Find where the given text appears and provide that cell's center as [x, y] coordinate. 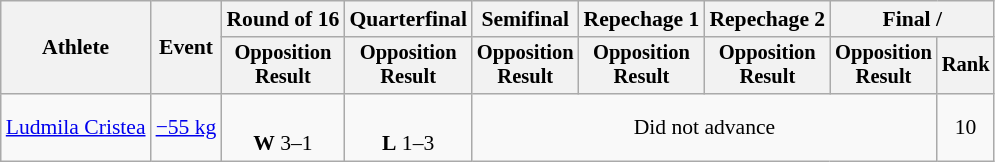
Final / [912, 19]
Repechage 1 [642, 19]
W 3–1 [282, 128]
10 [966, 128]
Quarterfinal [408, 19]
Semifinal [526, 19]
Ludmila Cristea [76, 128]
Did not advance [704, 128]
Athlete [76, 48]
Repechage 2 [767, 19]
L 1–3 [408, 128]
Event [186, 48]
−55 kg [186, 128]
Rank [966, 66]
Round of 16 [282, 19]
